Search for the cell housing the specified text and yield its (X, Y) center coordinate. 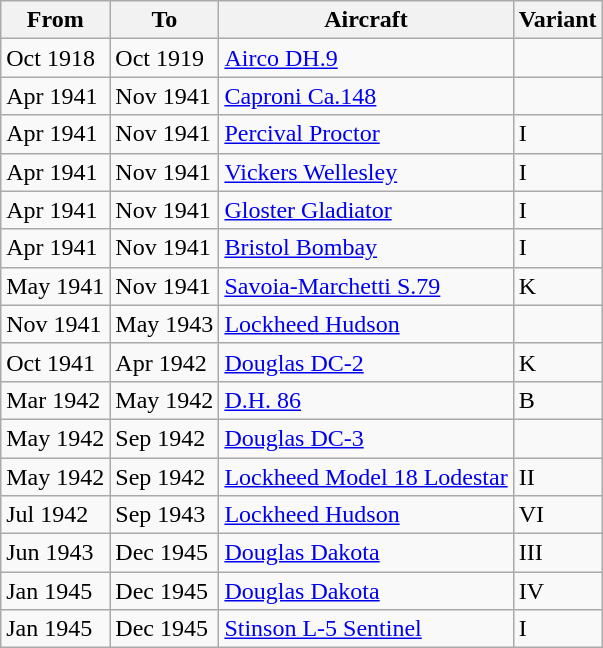
Oct 1918 (56, 58)
Oct 1919 (164, 58)
Douglas DC-3 (366, 438)
Variant (558, 20)
Apr 1942 (164, 362)
Douglas DC-2 (366, 362)
VI (558, 515)
Jul 1942 (56, 515)
To (164, 20)
Stinson L-5 Sentinel (366, 629)
Caproni Ca.148 (366, 96)
Jun 1943 (56, 553)
D.H. 86 (366, 400)
Savoia-Marchetti S.79 (366, 286)
B (558, 400)
Sep 1943 (164, 515)
III (558, 553)
May 1943 (164, 324)
Bristol Bombay (366, 248)
Percival Proctor (366, 134)
Vickers Wellesley (366, 172)
IV (558, 591)
From (56, 20)
Gloster Gladiator (366, 210)
Aircraft (366, 20)
Lockheed Model 18 Lodestar (366, 477)
Oct 1941 (56, 362)
May 1941 (56, 286)
II (558, 477)
Airco DH.9 (366, 58)
Mar 1942 (56, 400)
